Determine the (X, Y) coordinate at the center of the cell enclosing the given text.  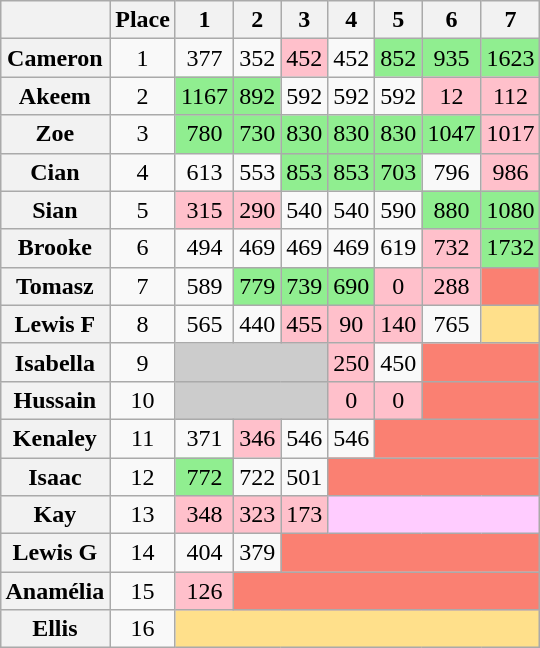
290 (258, 210)
1047 (452, 134)
732 (452, 248)
739 (304, 286)
Isaac (55, 477)
250 (352, 362)
1017 (510, 134)
10 (143, 400)
Cian (55, 172)
494 (204, 248)
8 (143, 324)
440 (258, 324)
Ellis (55, 629)
589 (204, 286)
613 (204, 172)
15 (143, 591)
Lewis F (55, 324)
Hussain (55, 400)
Isabella (55, 362)
880 (452, 210)
Place (143, 20)
288 (452, 286)
690 (352, 286)
352 (258, 58)
173 (304, 515)
Sian (55, 210)
450 (398, 362)
Lewis G (55, 553)
722 (258, 477)
379 (258, 553)
112 (510, 96)
371 (204, 438)
765 (452, 324)
315 (204, 210)
892 (258, 96)
126 (204, 591)
Tomasz (55, 286)
Kenaley (55, 438)
1167 (204, 96)
323 (258, 515)
730 (258, 134)
346 (258, 438)
1732 (510, 248)
590 (398, 210)
565 (204, 324)
348 (204, 515)
986 (510, 172)
Anamélia (55, 591)
16 (143, 629)
Kay (55, 515)
404 (204, 553)
Zoe (55, 134)
935 (452, 58)
Akeem (55, 96)
780 (204, 134)
619 (398, 248)
377 (204, 58)
796 (452, 172)
1623 (510, 58)
501 (304, 477)
13 (143, 515)
852 (398, 58)
140 (398, 324)
553 (258, 172)
1080 (510, 210)
Cameron (55, 58)
772 (204, 477)
703 (398, 172)
90 (352, 324)
14 (143, 553)
9 (143, 362)
Brooke (55, 248)
11 (143, 438)
455 (304, 324)
779 (258, 286)
